Return the [x, y] coordinate for the center point of the cell that contains the specified text.  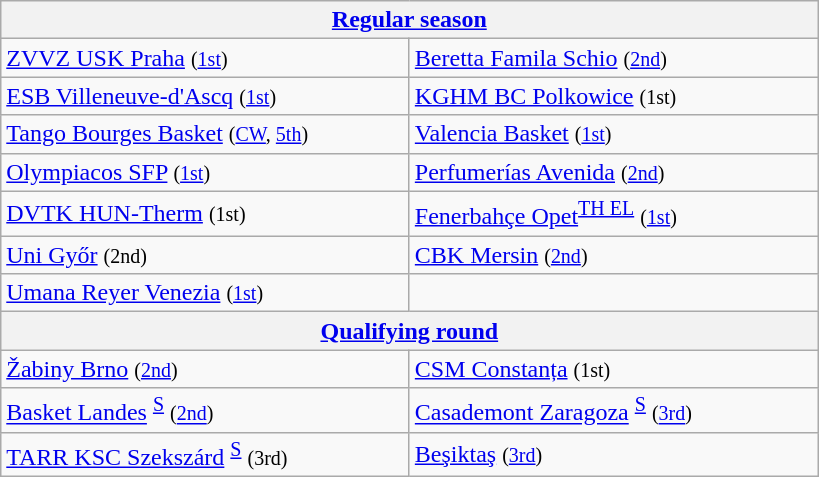
Olympiacos SFP (1st) [206, 172]
Valencia Basket (1st) [614, 134]
Beşiktaş (3rd) [614, 454]
Uni Győr (2nd) [206, 255]
ZVVZ USK Praha (1st) [206, 58]
KGHM BC Polkowice (1st) [614, 96]
TARR KSC Szekszárd S (3rd) [206, 454]
CBK Mersin (2nd) [614, 255]
Regular season [410, 20]
DVTK HUN-Therm (1st) [206, 214]
Basket Landes S (2nd) [206, 410]
Qualifying round [410, 331]
Žabiny Brno (2nd) [206, 369]
ESB Villeneuve-d'Ascq (1st) [206, 96]
Casademont Zaragoza S (3rd) [614, 410]
Beretta Famila Schio (2nd) [614, 58]
Perfumerías Avenida (2nd) [614, 172]
CSM Constanța (1st) [614, 369]
Fenerbahçe OpetTH EL (1st) [614, 214]
Tango Bourges Basket (CW, 5th) [206, 134]
Umana Reyer Venezia (1st) [206, 293]
